Identify which cell holds the provided text, then report its (x, y) central coordinate. 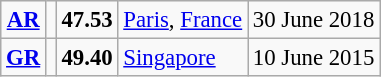
49.40 (87, 58)
Paris, France (183, 20)
Singapore (183, 58)
AR (24, 20)
47.53 (87, 20)
GR (24, 58)
30 June 2018 (314, 20)
10 June 2015 (314, 58)
